From the cell containing the given text, extract its center point as [x, y] coordinate. 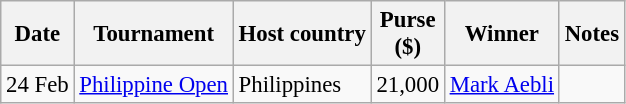
Philippine Open [154, 85]
21,000 [408, 85]
Date [38, 34]
24 Feb [38, 85]
Mark Aebli [502, 85]
Philippines [302, 85]
Notes [592, 34]
Winner [502, 34]
Host country [302, 34]
Tournament [154, 34]
Purse($) [408, 34]
